Identify which cell holds the provided text, then report its [X, Y] central coordinate. 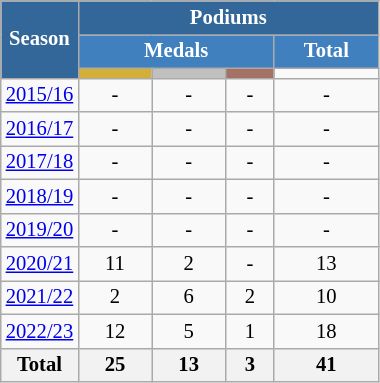
12 [115, 331]
6 [189, 297]
2022/23 [40, 331]
18 [326, 331]
1 [250, 331]
2015/16 [40, 95]
10 [326, 297]
Medals [176, 51]
25 [115, 365]
2018/19 [40, 196]
5 [189, 331]
11 [115, 263]
2016/17 [40, 129]
41 [326, 365]
2020/21 [40, 263]
2019/20 [40, 230]
Podiums [228, 17]
2017/18 [40, 162]
2021/22 [40, 297]
3 [250, 365]
Season [40, 38]
